Identify which cell holds the provided text, then report its (X, Y) central coordinate. 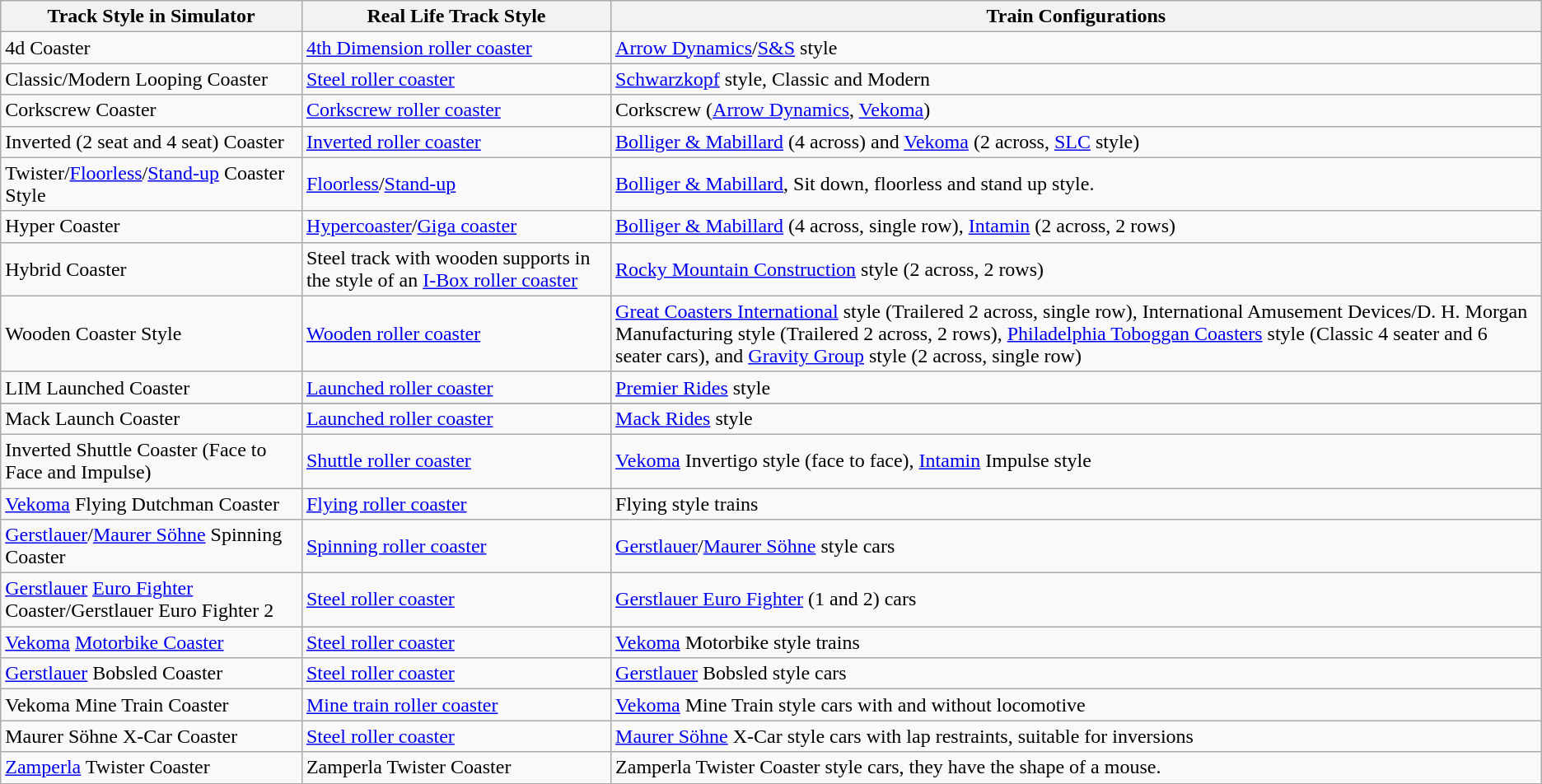
Wooden roller coaster (456, 334)
Floorless/Stand-up (456, 184)
Spinning roller coaster (456, 547)
Vekoma Motorbike style trains (1077, 642)
Hypercoaster/Giga coaster (456, 226)
Maurer Söhne X-Car style cars with lap restraints, suitable for inversions (1077, 736)
Flying style trains (1077, 503)
Maurer Söhne X-Car Coaster (152, 736)
Bolliger & Mabillard (4 across) and Vekoma (2 across, SLC style) (1077, 142)
Inverted Shuttle Coaster (Face to Face and Impulse) (152, 461)
Premier Rides style (1077, 387)
Vekoma Flying Dutchman Coaster (152, 503)
4d Coaster (152, 48)
Vekoma Mine Train Coaster (152, 705)
Corkscrew (Arrow Dynamics, Vekoma) (1077, 110)
4th Dimension roller coaster (456, 48)
Real Life Track Style (456, 16)
Vekoma Invertigo style (face to face), Intamin Impulse style (1077, 461)
Mack Rides style (1077, 418)
Vekoma Mine Train style cars with and without locomotive (1077, 705)
Track Style in Simulator (152, 16)
Shuttle roller coaster (456, 461)
Hybrid Coaster (152, 268)
Corkscrew roller coaster (456, 110)
Steel track with wooden supports in the style of an I-Box roller coaster (456, 268)
Rocky Mountain Construction style (2 across, 2 rows) (1077, 268)
Gerstlauer Euro Fighter Coaster/Gerstlauer Euro Fighter 2 (152, 600)
Corkscrew Coaster (152, 110)
Classic/Modern Looping Coaster (152, 79)
Mine train roller coaster (456, 705)
Train Configurations (1077, 16)
LIM Launched Coaster (152, 387)
Wooden Coaster Style (152, 334)
Bolliger & Mabillard (4 across, single row), Intamin (2 across, 2 rows) (1077, 226)
Arrow Dynamics/S&S style (1077, 48)
Schwarzkopf style, Classic and Modern (1077, 79)
Hyper Coaster (152, 226)
Gerstlauer Bobsled Coaster (152, 674)
Gerstlauer/Maurer Söhne Spinning Coaster (152, 547)
Zamperla Twister Coaster style cars, they have the shape of a mouse. (1077, 768)
Inverted roller coaster (456, 142)
Flying roller coaster (456, 503)
Inverted (2 seat and 4 seat) Coaster (152, 142)
Vekoma Motorbike Coaster (152, 642)
Bolliger & Mabillard, Sit down, floorless and stand up style. (1077, 184)
Gerstlauer/Maurer Söhne style cars (1077, 547)
Gerstlauer Bobsled style cars (1077, 674)
Gerstlauer Euro Fighter (1 and 2) cars (1077, 600)
Mack Launch Coaster (152, 418)
Twister/Floorless/Stand-up Coaster Style (152, 184)
